Locate the cell with the specified text and output its [x, y] center coordinate. 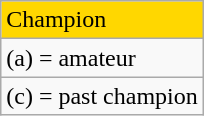
Champion [102, 20]
(c) = past champion [102, 96]
(a) = amateur [102, 58]
